Pinpoint the cell where the given text exists, returning its (X, Y) midpoint coordinate. 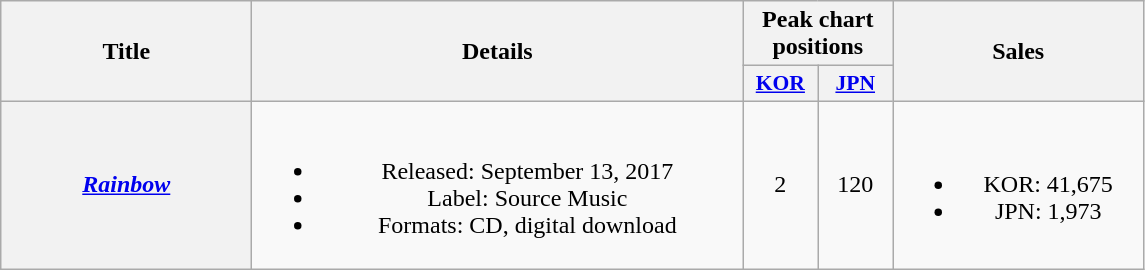
KOR (780, 84)
Peak chart positions (818, 34)
Released: September 13, 2017Label: Source MusicFormats: CD, digital download (498, 184)
Title (126, 52)
2 (780, 184)
JPN (856, 84)
Sales (1018, 52)
Rainbow (126, 184)
120 (856, 184)
Details (498, 52)
KOR: 41,675JPN: 1,973 (1018, 184)
